From the cell containing the given text, extract its center point as (X, Y) coordinate. 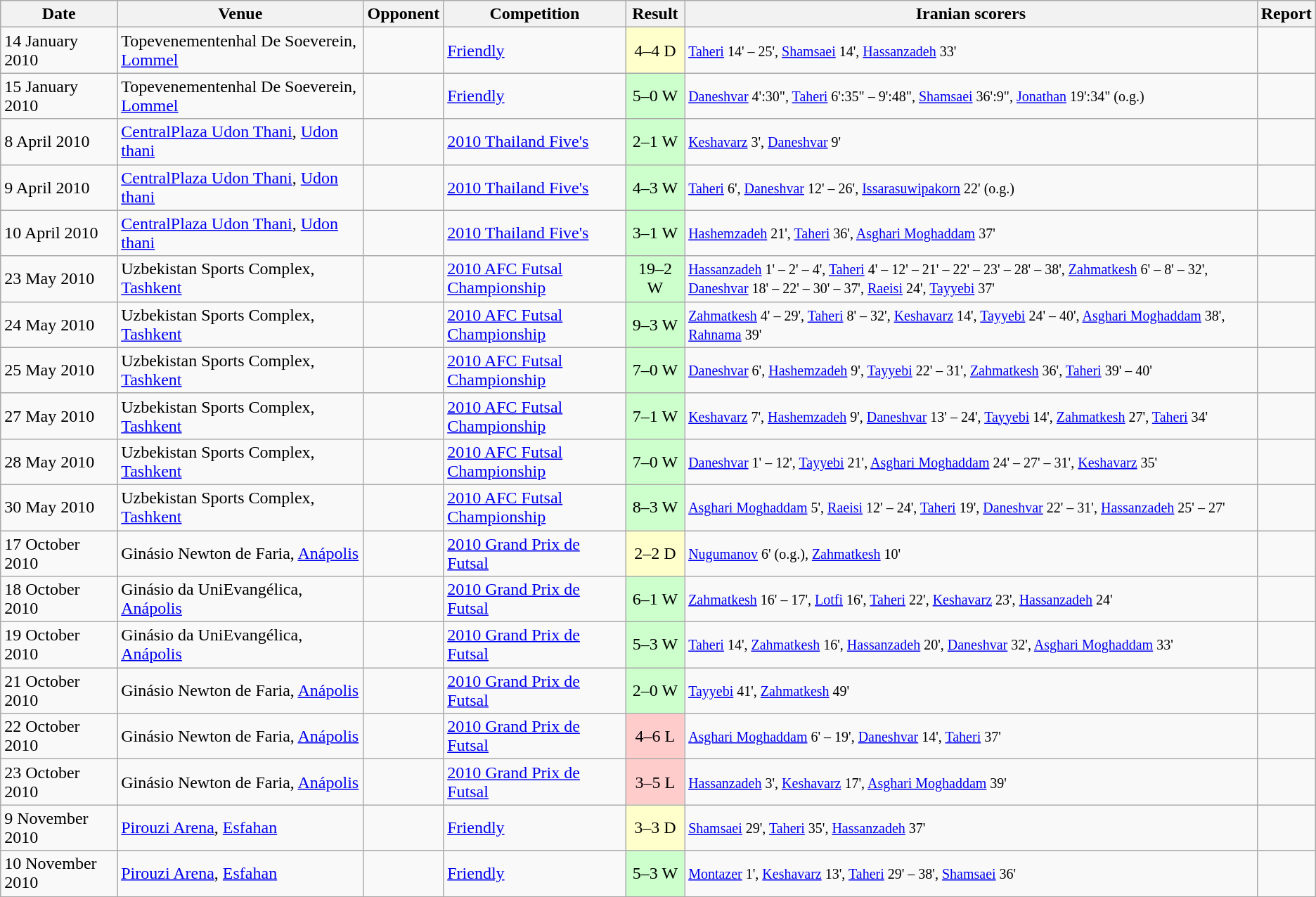
Hassanzadeh 3', Keshavarz 17', Asghari Moghaddam 39' (972, 782)
Venue (240, 14)
19 October 2010 (59, 645)
Competition (535, 14)
Daneshvar 1' – 12', Tayyebi 21', Asghari Moghaddam 24' – 27' – 31', Keshavarz 35' (972, 461)
Iranian scorers (972, 14)
Keshavarz 7', Hashemzadeh 9', Daneshvar 13' – 24', Tayyebi 14', Zahmatkesh 27', Taheri 34' (972, 416)
4–6 L (655, 737)
Result (655, 14)
2–2 D (655, 553)
9 November 2010 (59, 828)
Zahmatkesh 4' – 29', Taheri 8' – 32', Keshavarz 14', Tayyebi 24' – 40', Asghari Moghaddam 38', Rahnama 39' (972, 325)
Asghari Moghaddam 6' – 19', Daneshvar 14', Taheri 37' (972, 737)
Keshavarz 3', Daneshvar 9' (972, 142)
18 October 2010 (59, 599)
2–0 W (655, 690)
4–4 D (655, 51)
3–3 D (655, 828)
Daneshvar 6', Hashemzadeh 9', Tayyebi 22' – 31', Zahmatkesh 36', Taheri 39' – 40' (972, 370)
Report (1286, 14)
9 April 2010 (59, 187)
15 January 2010 (59, 96)
19–2 W (655, 278)
22 October 2010 (59, 737)
Daneshvar 4':30", Taheri 6':35" – 9':48", Shamsaei 36':9", Jonathan 19':34" (o.g.) (972, 96)
5–0 W (655, 96)
27 May 2010 (59, 416)
25 May 2010 (59, 370)
28 May 2010 (59, 461)
10 November 2010 (59, 873)
3–1 W (655, 233)
4–3 W (655, 187)
9–3 W (655, 325)
Shamsaei 29', Taheri 35', Hassanzadeh 37' (972, 828)
23 October 2010 (59, 782)
Asghari Moghaddam 5', Raeisi 12' – 24', Taheri 19', Daneshvar 22' – 31', Hassanzadeh 25' – 27' (972, 508)
17 October 2010 (59, 553)
23 May 2010 (59, 278)
Tayyebi 41', Zahmatkesh 49' (972, 690)
8 April 2010 (59, 142)
14 January 2010 (59, 51)
10 April 2010 (59, 233)
21 October 2010 (59, 690)
Opponent (404, 14)
Taheri 14', Zahmatkesh 16', Hassanzadeh 20', Daneshvar 32', Asghari Moghaddam 33' (972, 645)
6–1 W (655, 599)
7–1 W (655, 416)
Zahmatkesh 16' – 17', Lotfi 16', Taheri 22', Keshavarz 23', Hassanzadeh 24' (972, 599)
Date (59, 14)
2–1 W (655, 142)
24 May 2010 (59, 325)
8–3 W (655, 508)
3–5 L (655, 782)
30 May 2010 (59, 508)
Nugumanov 6' (o.g.), Zahmatkesh 10' (972, 553)
Taheri 14' – 25', Shamsaei 14', Hassanzadeh 33' (972, 51)
Taheri 6', Daneshvar 12' – 26', Issarasuwipakorn 22' (o.g.) (972, 187)
Hashemzadeh 21', Taheri 36', Asghari Moghaddam 37' (972, 233)
Montazer 1', Keshavarz 13', Taheri 29' – 38', Shamsaei 36' (972, 873)
